Identify which cell holds the provided text, then report its (X, Y) central coordinate. 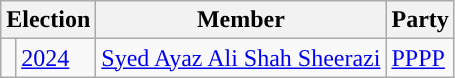
Syed Ayaz Ali Shah Sheerazi (241, 58)
2024 (56, 58)
Party (420, 20)
Member (241, 20)
PPPP (420, 58)
Election (48, 20)
